Locate the cell with the specified text and output its (X, Y) center coordinate. 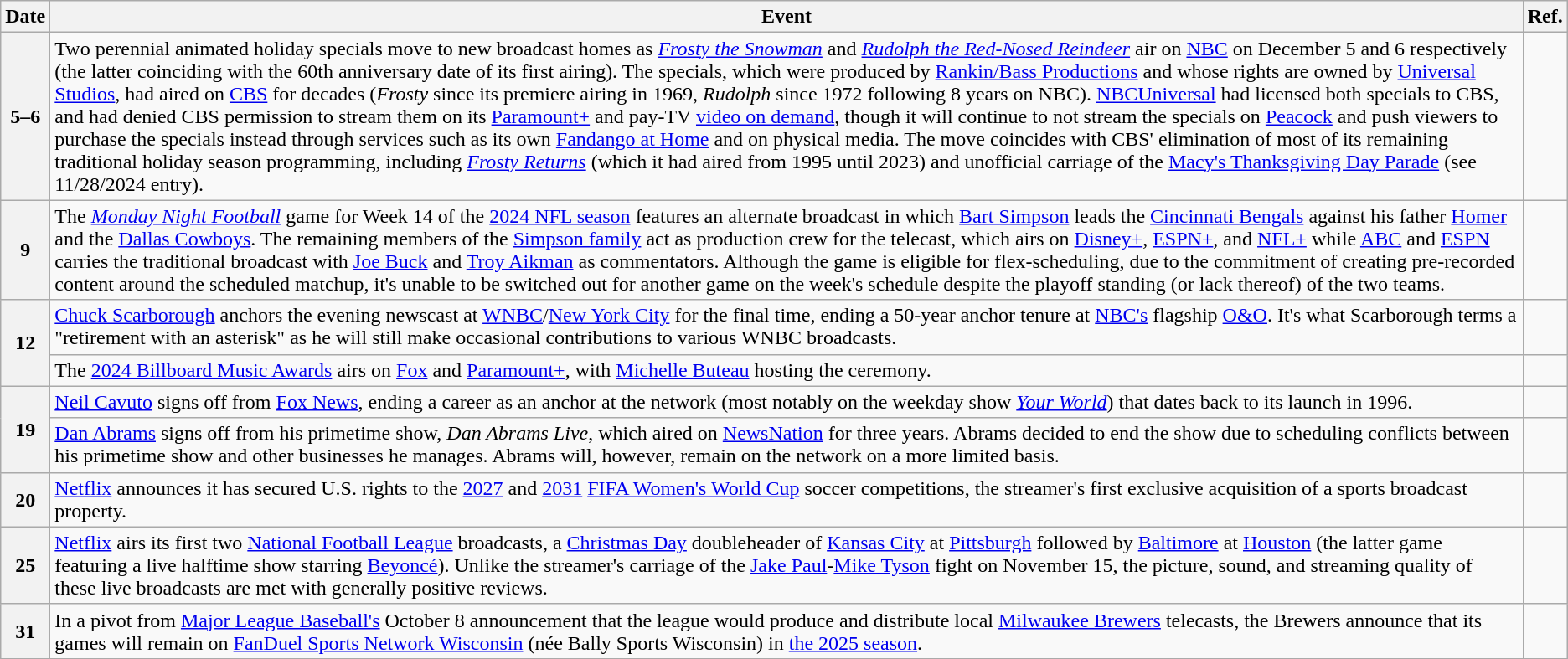
The 2024 Billboard Music Awards airs on Fox and Paramount+, with Michelle Buteau hosting the ceremony. (787, 370)
19 (25, 429)
Ref. (1545, 17)
25 (25, 565)
Date (25, 17)
20 (25, 499)
9 (25, 250)
31 (25, 631)
Event (787, 17)
12 (25, 343)
5–6 (25, 116)
